Capture the cell that displays the provided text and extract its [x, y] central coordinate. 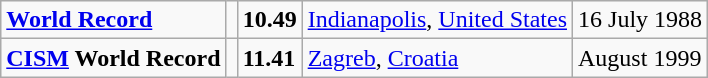
Indianapolis, United States [437, 20]
Zagreb, Croatia [437, 58]
10.49 [270, 20]
16 July 1988 [640, 20]
August 1999 [640, 58]
CISM World Record [114, 58]
11.41 [270, 58]
World Record [114, 20]
